Find where the given text appears and provide that cell's center as (x, y) coordinate. 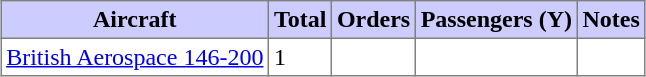
Total (300, 20)
Passengers (Y) (496, 20)
Aircraft (135, 20)
1 (300, 57)
Orders (374, 20)
Notes (611, 20)
British Aerospace 146-200 (135, 57)
